Find where the given text appears and provide that cell's center as [x, y] coordinate. 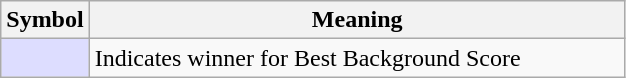
Symbol [45, 20]
Meaning [357, 20]
Indicates winner for Best Background Score [357, 58]
